Capture the cell that displays the provided text and extract its (X, Y) central coordinate. 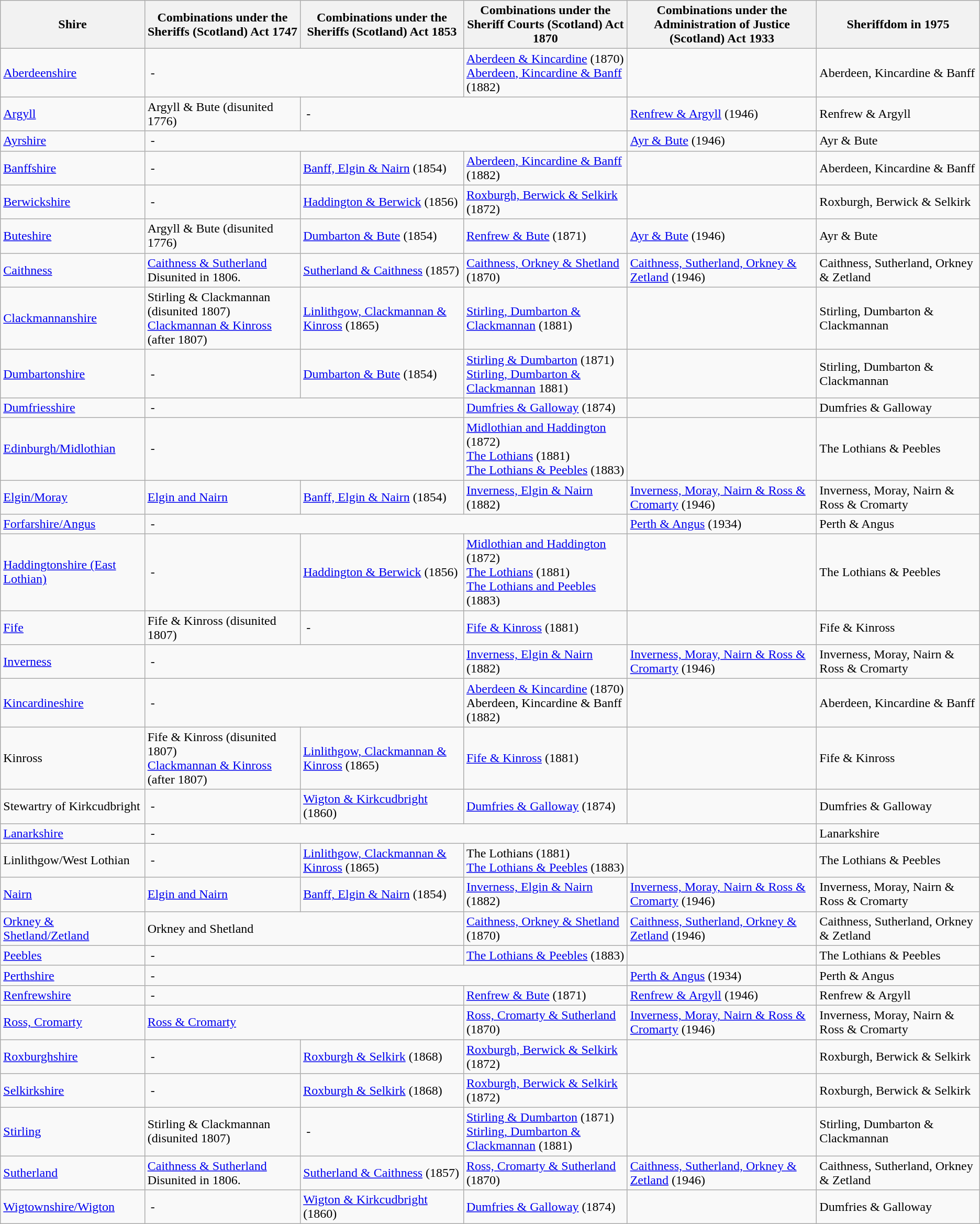
Stewartry of Kirkcudbright (72, 807)
Shire (72, 25)
Forfarshire/Angus (72, 524)
Roxburghshire (72, 1056)
Haddingtonshire (East Lothian) (72, 572)
Combinations under theSheriffs (Scotland) Act 1853 (382, 25)
Renfrewshire (72, 995)
Ross, Cromarty (72, 1022)
Fife & Kinross (disunited 1807) (222, 627)
Aberdeen & Kincardine (1870)Aberdeen, Kincardine & Banff (1882) (545, 73)
Aberdeen & Kincardine (1870) Aberdeen, Kincardine & Banff (1882) (545, 703)
Sutherland (72, 1173)
Kincardineshire (72, 703)
Nairn (72, 895)
Combinations under theSheriff Courts (Scotland) Act 1870 (545, 25)
Dumbartonshire (72, 373)
Elgin/Moray (72, 497)
Peebles (72, 955)
Stirling (72, 1132)
Ross & Cromarty (304, 1022)
Fife (72, 627)
Selkirkshire (72, 1090)
Stirling & Clackmannan (disunited 1807)Clackmannan & Kinross (after 1807) (222, 318)
Stirling & Dumbarton (1871)Stirling, Dumbarton & Clackmannan (1881) (545, 1132)
Wigtownshire/Wigton (72, 1207)
Fife & Kinross (disunited 1807)Clackmannan & Kinross (after 1807) (222, 758)
Berwickshire (72, 202)
Buteshire (72, 236)
Edinburgh/Midlothian (72, 448)
Argyll (72, 114)
Aberdeenshire (72, 73)
Stirling, Dumbarton & Clackmannan (1881) (545, 318)
Sheriffdom in 1975 (898, 25)
Orkney and Shetland (304, 928)
Stirling & Dumbarton (1871)Stirling, Dumbarton & Clackmannan 1881) (545, 373)
Kinross (72, 758)
Midlothian and Haddington (1872)The Lothians (1881)The Lothians & Peebles (1883) (545, 448)
Dumfriesshire (72, 407)
Linlithgow/West Lothian (72, 860)
Perthshire (72, 975)
Midlothian and Haddington (1872)The Lothians (1881)The Lothians and Peebles (1883) (545, 572)
The Lothians (1881)The Lothians & Peebles (1883) (545, 860)
Clackmannanshire (72, 318)
Stirling & Clackmannan (disunited 1807) (222, 1132)
The Lothians & Peebles (1883) (545, 955)
Orkney & Shetland/Zetland (72, 928)
Combinations under theSheriffs (Scotland) Act 1747 (222, 25)
Inverness (72, 662)
Aberdeen, Kincardine & Banff (1882) (545, 168)
Ayrshire (72, 141)
Banffshire (72, 168)
Caithness (72, 270)
Combinations under theAdministration of Justice (Scotland) Act 1933 (722, 25)
